Extract the [X, Y] coordinate from the center of the cell holding the provided text.  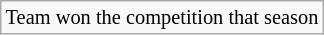
Team won the competition that season [162, 17]
